Output the [x, y] coordinate of the center of the cell containing the given text.  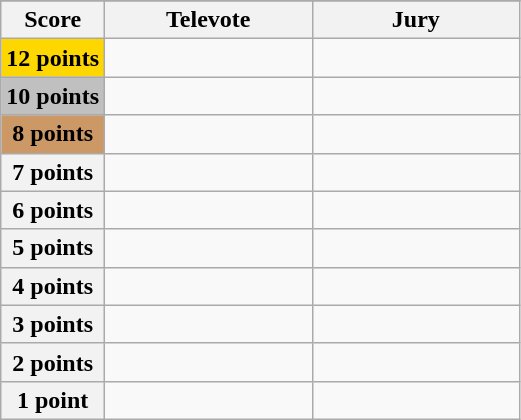
Jury [416, 20]
3 points [53, 324]
7 points [53, 172]
12 points [53, 58]
8 points [53, 134]
10 points [53, 96]
2 points [53, 362]
Televote [209, 20]
5 points [53, 248]
6 points [53, 210]
1 point [53, 400]
Score [53, 20]
4 points [53, 286]
